Search for the cell housing the specified text and yield its [x, y] center coordinate. 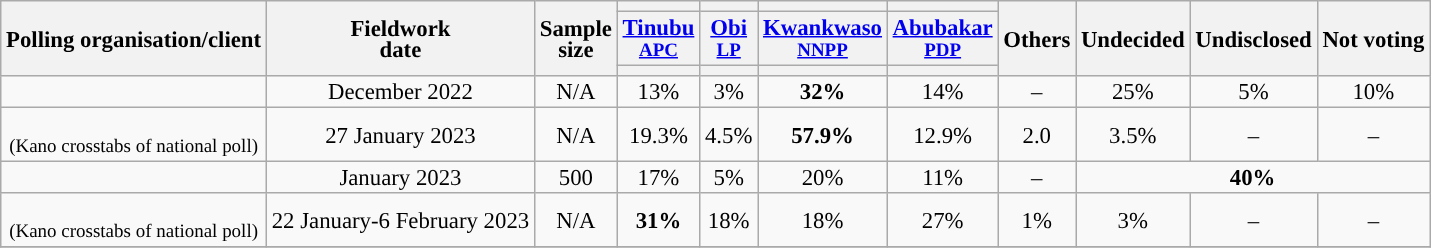
32% [823, 92]
January 2023 [400, 178]
25% [1133, 92]
2.0 [1037, 135]
22 January-6 February 2023 [400, 221]
11% [942, 178]
4.5% [729, 135]
Undisclosed [1254, 38]
3.5% [1133, 135]
Polling organisation/client [134, 38]
27% [942, 221]
December 2022 [400, 92]
14% [942, 92]
27 January 2023 [400, 135]
31% [658, 221]
57.9% [823, 135]
Undecided [1133, 38]
20% [823, 178]
12.9% [942, 135]
AbubakarPDP [942, 39]
17% [658, 178]
13% [658, 92]
Samplesize [576, 38]
1% [1037, 221]
Not voting [1373, 38]
ObiLP [729, 39]
40% [1253, 178]
Fieldworkdate [400, 38]
KwankwasoNNPP [823, 39]
Others [1037, 38]
19.3% [658, 135]
TinubuAPC [658, 39]
10% [1373, 92]
500 [576, 178]
